For the text-containing cell, return its midpoint in (X, Y) coordinate format. 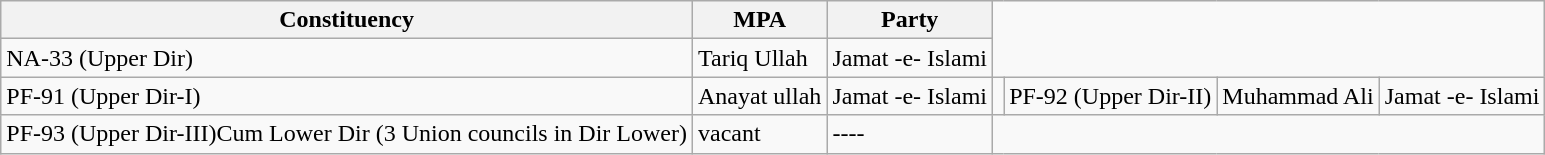
PF-91 (Upper Dir-I) (347, 96)
vacant (760, 134)
Anayat ullah (760, 96)
Muhammad Ali (1298, 96)
Party (910, 20)
NA-33 (Upper Dir) (347, 58)
MPA (760, 20)
PF-92 (Upper Dir-II) (1110, 96)
PF-93 (Upper Dir-III)Cum Lower Dir (3 Union councils in Dir Lower) (347, 134)
Tariq Ullah (760, 58)
Constituency (347, 20)
---- (910, 134)
